Search for the cell housing the specified text and yield its [X, Y] center coordinate. 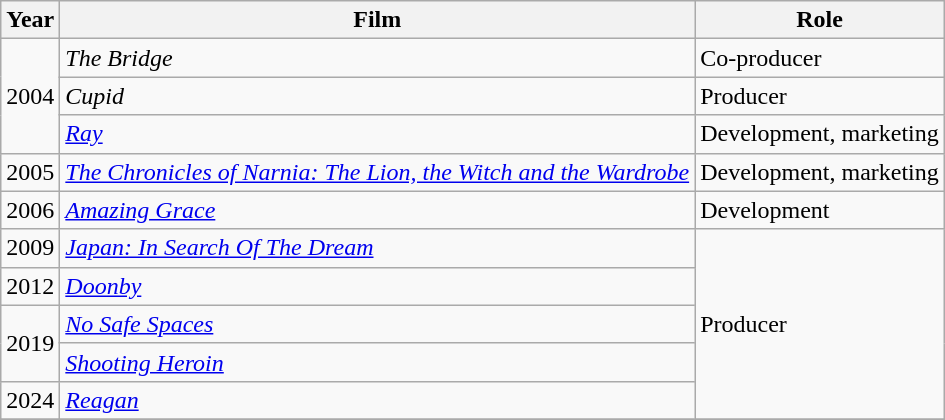
Cupid [378, 96]
2006 [30, 210]
Role [820, 20]
No Safe Spaces [378, 324]
Co-producer [820, 58]
Year [30, 20]
Film [378, 20]
Ray [378, 134]
2004 [30, 96]
2012 [30, 286]
The Bridge [378, 58]
Doonby [378, 286]
Amazing Grace [378, 210]
Development [820, 210]
Japan: In Search Of The Dream [378, 248]
2019 [30, 343]
2024 [30, 400]
Shooting Heroin [378, 362]
Reagan [378, 400]
2005 [30, 172]
The Chronicles of Narnia: The Lion, the Witch and the Wardrobe [378, 172]
2009 [30, 248]
